Extract the (x, y) coordinate from the center of the cell holding the provided text.  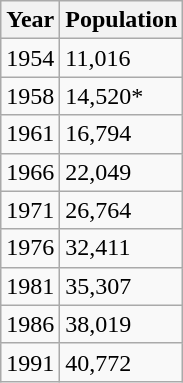
32,411 (122, 248)
1991 (30, 362)
1976 (30, 248)
40,772 (122, 362)
1971 (30, 210)
Population (122, 20)
14,520* (122, 96)
1954 (30, 58)
22,049 (122, 172)
1981 (30, 286)
16,794 (122, 134)
26,764 (122, 210)
1958 (30, 96)
1986 (30, 324)
Year (30, 20)
1961 (30, 134)
1966 (30, 172)
11,016 (122, 58)
38,019 (122, 324)
35,307 (122, 286)
